Determine the (x, y) coordinate at the center of the cell enclosing the given text.  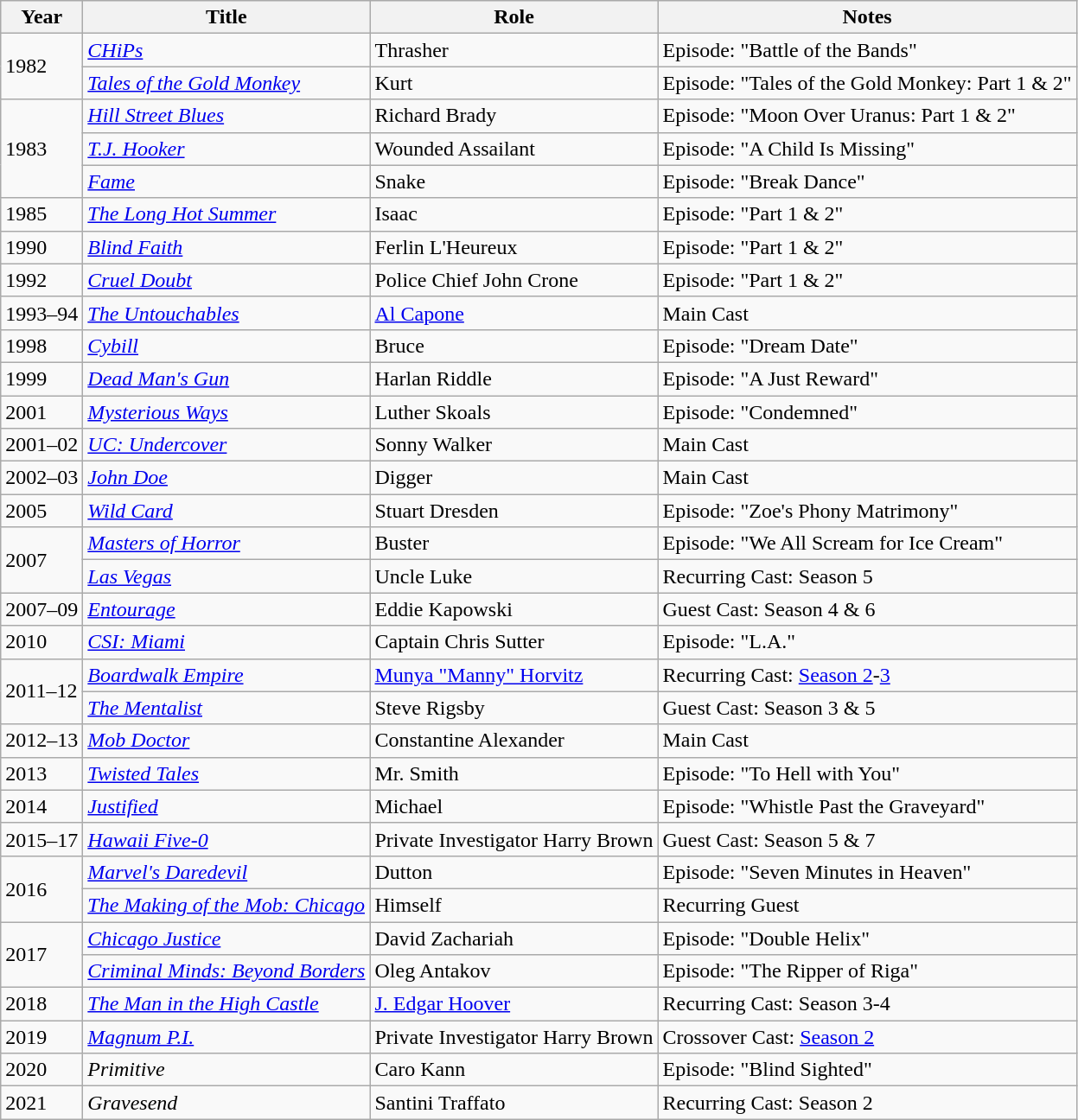
Cruel Doubt (226, 280)
1998 (41, 346)
Tales of the Gold Monkey (226, 83)
Michael (513, 806)
Episode: "A Just Reward" (867, 379)
Episode: "Seven Minutes in Heaven" (867, 872)
Episode: "Break Dance" (867, 181)
Stuart Dresden (513, 511)
Steve Rigsby (513, 708)
Hawaii Five-0 (226, 839)
Uncle Luke (513, 576)
Caro Kann (513, 1070)
Wild Card (226, 511)
2014 (41, 806)
Marvel's Daredevil (226, 872)
David Zachariah (513, 938)
Title (226, 17)
Eddie Kapowski (513, 609)
John Doe (226, 478)
Guest Cast: Season 4 & 6 (867, 609)
T.J. Hooker (226, 149)
Dutton (513, 872)
2015–17 (41, 839)
Mr. Smith (513, 773)
CSI: Miami (226, 642)
Digger (513, 478)
Episode: "Condemned" (867, 412)
Santini Traffato (513, 1103)
1982 (41, 67)
Cybill (226, 346)
Mob Doctor (226, 741)
The Making of the Mob: Chicago (226, 905)
Fame (226, 181)
2005 (41, 511)
Munya "Manny" Horvitz (513, 675)
Snake (513, 181)
Justified (226, 806)
Recurring Cast: Season 2 (867, 1103)
2007–09 (41, 609)
Twisted Tales (226, 773)
Buster (513, 544)
Himself (513, 905)
2013 (41, 773)
2019 (41, 1037)
2012–13 (41, 741)
Ferlin L'Heureux (513, 247)
1983 (41, 149)
Magnum P.I. (226, 1037)
2020 (41, 1070)
Episode: "Moon Over Uranus: Part 1 & 2" (867, 116)
1985 (41, 214)
Recurring Guest (867, 905)
Chicago Justice (226, 938)
Thrasher (513, 50)
Guest Cast: Season 5 & 7 (867, 839)
Dead Man's Gun (226, 379)
Recurring Cast: Season 5 (867, 576)
Guest Cast: Season 3 & 5 (867, 708)
2016 (41, 888)
1999 (41, 379)
1990 (41, 247)
Isaac (513, 214)
Crossover Cast: Season 2 (867, 1037)
Wounded Assailant (513, 149)
2018 (41, 1004)
Police Chief John Crone (513, 280)
Episode: "To Hell with You" (867, 773)
Role (513, 17)
Sonny Walker (513, 445)
Criminal Minds: Beyond Borders (226, 971)
Masters of Horror (226, 544)
J. Edgar Hoover (513, 1004)
Primitive (226, 1070)
Episode: "Zoe's Phony Matrimony" (867, 511)
Luther Skoals (513, 412)
Recurring Cast: Season 2-3 (867, 675)
Las Vegas (226, 576)
Episode: "Battle of the Bands" (867, 50)
2007 (41, 560)
Constantine Alexander (513, 741)
Mysterious Ways (226, 412)
Oleg Antakov (513, 971)
1993–94 (41, 313)
Al Capone (513, 313)
CHiPs (226, 50)
2002–03 (41, 478)
Bruce (513, 346)
Captain Chris Sutter (513, 642)
The Untouchables (226, 313)
Richard Brady (513, 116)
Notes (867, 17)
2001–02 (41, 445)
Episode: "A Child Is Missing" (867, 149)
Year (41, 17)
Episode: "Whistle Past the Graveyard" (867, 806)
The Man in the High Castle (226, 1004)
Harlan Riddle (513, 379)
Boardwalk Empire (226, 675)
Recurring Cast: Season 3-4 (867, 1004)
Hill Street Blues (226, 116)
2001 (41, 412)
Episode: "L.A." (867, 642)
2021 (41, 1103)
1992 (41, 280)
Episode: "Blind Sighted" (867, 1070)
UC: Undercover (226, 445)
Kurt (513, 83)
Episode: "The Ripper of Riga" (867, 971)
Blind Faith (226, 247)
Episode: "Dream Date" (867, 346)
Entourage (226, 609)
Gravesend (226, 1103)
2011–12 (41, 691)
Episode: "Double Helix" (867, 938)
The Long Hot Summer (226, 214)
Episode: "We All Scream for Ice Cream" (867, 544)
2010 (41, 642)
The Mentalist (226, 708)
2017 (41, 954)
Episode: "Tales of the Gold Monkey: Part 1 & 2" (867, 83)
